For the text-containing cell, return its midpoint in (x, y) coordinate format. 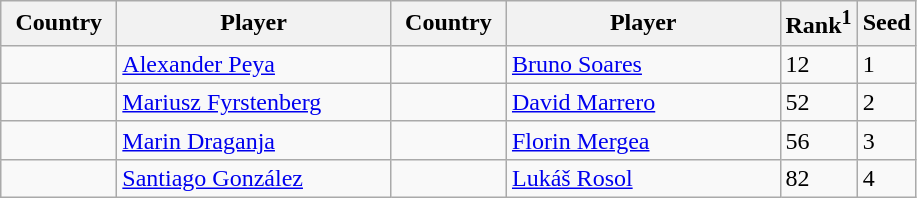
Santiago González (254, 178)
3 (886, 140)
Florin Mergea (643, 140)
52 (818, 102)
56 (818, 140)
2 (886, 102)
12 (818, 64)
82 (818, 178)
David Marrero (643, 102)
4 (886, 178)
Rank1 (818, 24)
Bruno Soares (643, 64)
Seed (886, 24)
Alexander Peya (254, 64)
Marin Draganja (254, 140)
Lukáš Rosol (643, 178)
Mariusz Fyrstenberg (254, 102)
1 (886, 64)
